From the cell containing the given text, extract its center point as (x, y) coordinate. 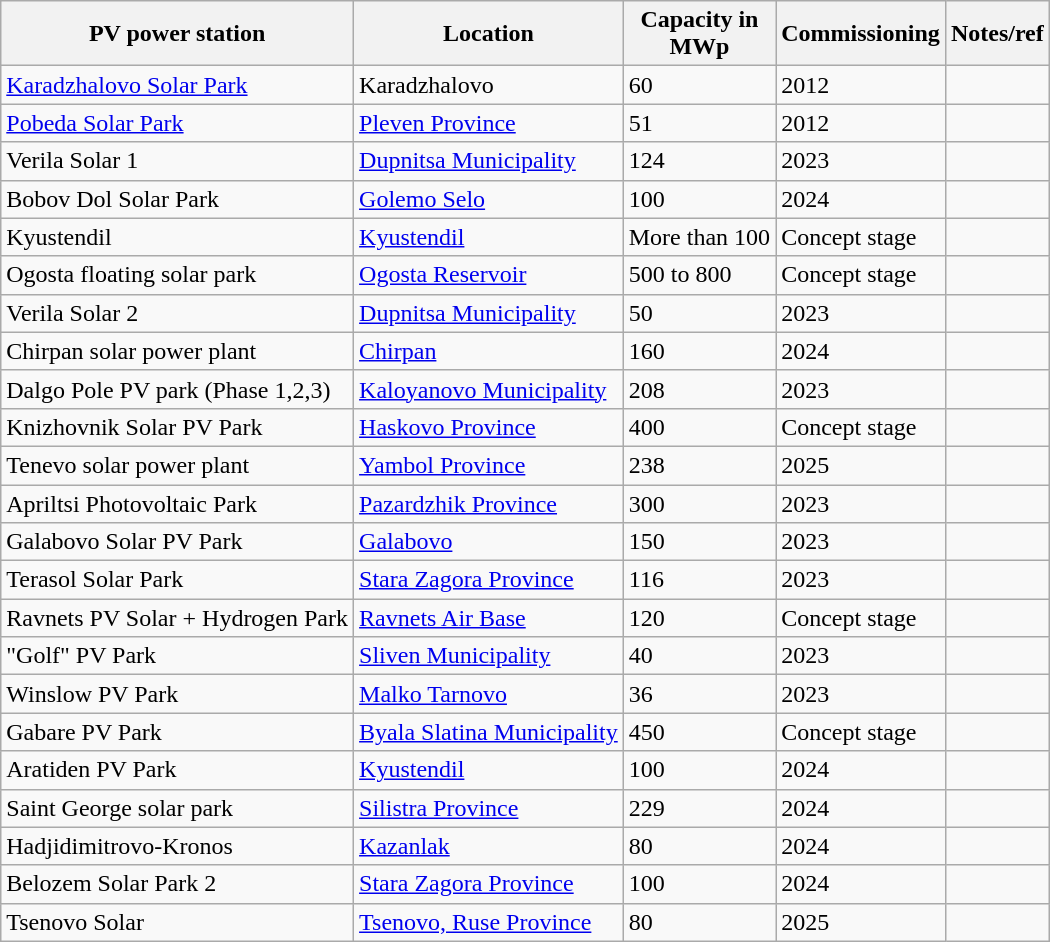
Notes/ref (997, 34)
Tenevo solar power plant (178, 465)
Malko Tarnovo (489, 694)
500 to 800 (699, 275)
Aratiden PV Park (178, 770)
Ogosta floating solar park (178, 275)
Belozem Solar Park 2 (178, 884)
150 (699, 542)
Knizhovnik Solar PV Park (178, 427)
116 (699, 580)
Chirpan solar power plant (178, 351)
51 (699, 123)
Ogosta Reservoir (489, 275)
Sliven Municipality (489, 656)
Karadzhalovo (489, 85)
Bobov Dol Solar Park (178, 199)
Silistra Province (489, 808)
124 (699, 161)
Kazanlak (489, 846)
Byala Slatina Municipality (489, 732)
120 (699, 618)
Hadjidimitrovo-Kronos (178, 846)
Karadzhalovo Solar Park (178, 85)
160 (699, 351)
238 (699, 465)
36 (699, 694)
Tsenovo, Ruse Province (489, 922)
Apriltsi Photovoltaic Park (178, 503)
PV power station (178, 34)
300 (699, 503)
229 (699, 808)
Yambol Province (489, 465)
Golemo Selo (489, 199)
Ravnets Air Base (489, 618)
Terasol Solar Park (178, 580)
Dalgo Pole PV park (Phase 1,2,3) (178, 389)
Galabovo Solar PV Park (178, 542)
Chirpan (489, 351)
More than 100 (699, 237)
Capacity inMWp (699, 34)
Gabare PV Park (178, 732)
Verila Solar 1 (178, 161)
Kaloyanovo Municipality (489, 389)
400 (699, 427)
208 (699, 389)
Pleven Province (489, 123)
Tsenovo Solar (178, 922)
Pazardzhik Province (489, 503)
Ravnets PV Solar + Hydrogen Park (178, 618)
Saint George solar park (178, 808)
60 (699, 85)
40 (699, 656)
"Golf" PV Park (178, 656)
Commissioning (861, 34)
Location (489, 34)
Haskovo Province (489, 427)
Winslow PV Park (178, 694)
Verila Solar 2 (178, 313)
Galabovo (489, 542)
Pobeda Solar Park (178, 123)
450 (699, 732)
50 (699, 313)
